Return (X, Y) of the center of cell containing provided text 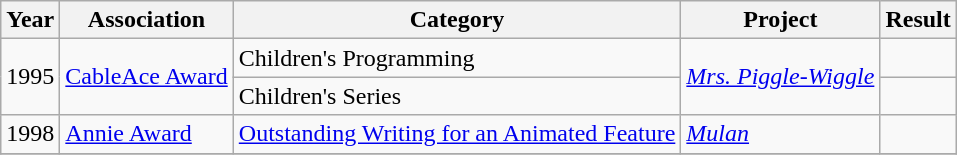
Year (30, 20)
1995 (30, 77)
Children's Series (457, 96)
Mrs. Piggle-Wiggle (780, 77)
Association (146, 20)
Project (780, 20)
Outstanding Writing for an Animated Feature (457, 134)
Mulan (780, 134)
Annie Award (146, 134)
1998 (30, 134)
Result (918, 20)
Children's Programming (457, 58)
Category (457, 20)
CableAce Award (146, 77)
